Search for the cell housing the specified text and yield its [X, Y] center coordinate. 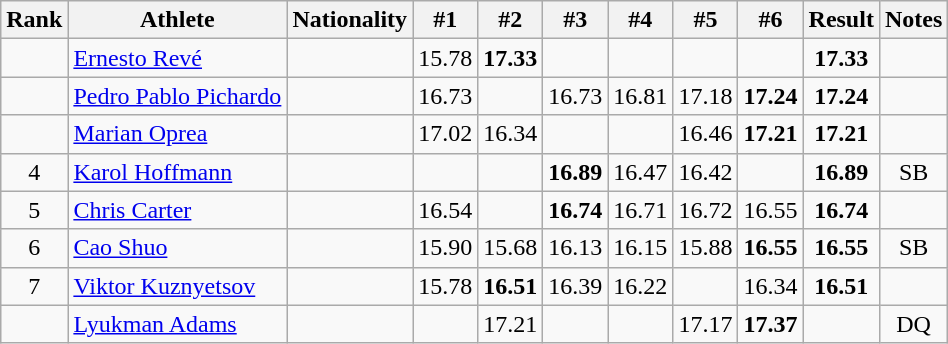
16.42 [706, 172]
16.54 [446, 210]
Result [841, 20]
Nationality [350, 20]
Marian Oprea [178, 134]
16.46 [706, 134]
Lyukman Adams [178, 324]
7 [34, 286]
#3 [576, 20]
Notes [913, 20]
Cao Shuo [178, 248]
#6 [770, 20]
Athlete [178, 20]
16.15 [640, 248]
17.18 [706, 96]
15.68 [510, 248]
4 [34, 172]
#4 [640, 20]
16.71 [640, 210]
17.17 [706, 324]
16.47 [640, 172]
Pedro Pablo Pichardo [178, 96]
16.72 [706, 210]
#1 [446, 20]
6 [34, 248]
15.90 [446, 248]
15.88 [706, 248]
#2 [510, 20]
5 [34, 210]
Rank [34, 20]
16.13 [576, 248]
#5 [706, 20]
17.02 [446, 134]
DQ [913, 324]
16.81 [640, 96]
16.22 [640, 286]
17.37 [770, 324]
Karol Hoffmann [178, 172]
Viktor Kuznyetsov [178, 286]
Ernesto Revé [178, 58]
Chris Carter [178, 210]
16.39 [576, 286]
